From the cell containing the given text, extract its center point as [x, y] coordinate. 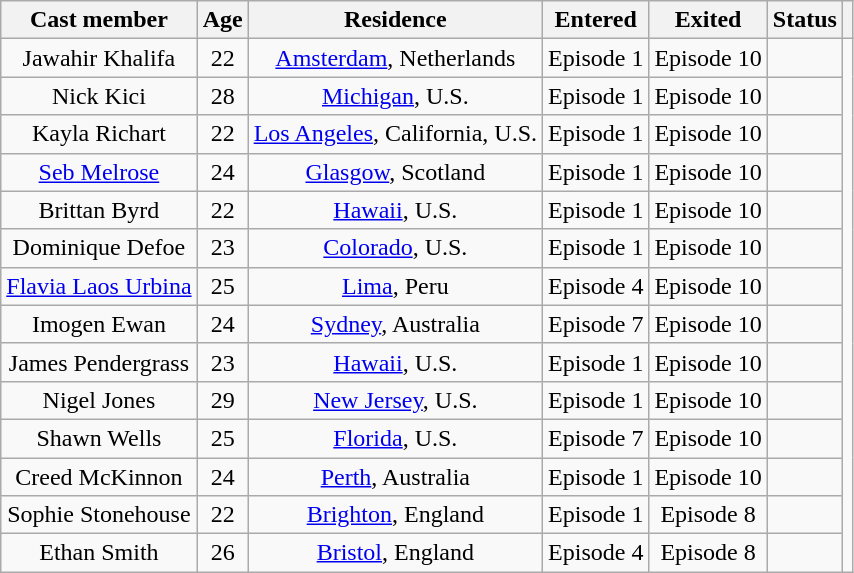
Perth, Australia [395, 477]
Creed McKinnon [99, 477]
Glasgow, Scotland [395, 172]
Residence [395, 20]
Lima, Peru [395, 286]
Jawahir Khalifa [99, 58]
Sydney, Australia [395, 324]
James Pendergrass [99, 362]
Age [222, 20]
New Jersey, U.S. [395, 400]
Status [804, 20]
Ethan Smith [99, 553]
Bristol, England [395, 553]
Nigel Jones [99, 400]
Amsterdam, Netherlands [395, 58]
Brighton, England [395, 515]
Michigan, U.S. [395, 96]
26 [222, 553]
Los Angeles, California, U.S. [395, 134]
Sophie Stonehouse [99, 515]
Cast member [99, 20]
29 [222, 400]
Shawn Wells [99, 438]
Colorado, U.S. [395, 248]
Flavia Laos Urbina [99, 286]
28 [222, 96]
Imogen Ewan [99, 324]
Dominique Defoe [99, 248]
Nick Kici [99, 96]
Florida, U.S. [395, 438]
Kayla Richart [99, 134]
Entered [596, 20]
Seb Melrose [99, 172]
Exited [708, 20]
Brittan Byrd [99, 210]
